Return the [X, Y] coordinate for the center point of the cell that contains the specified text.  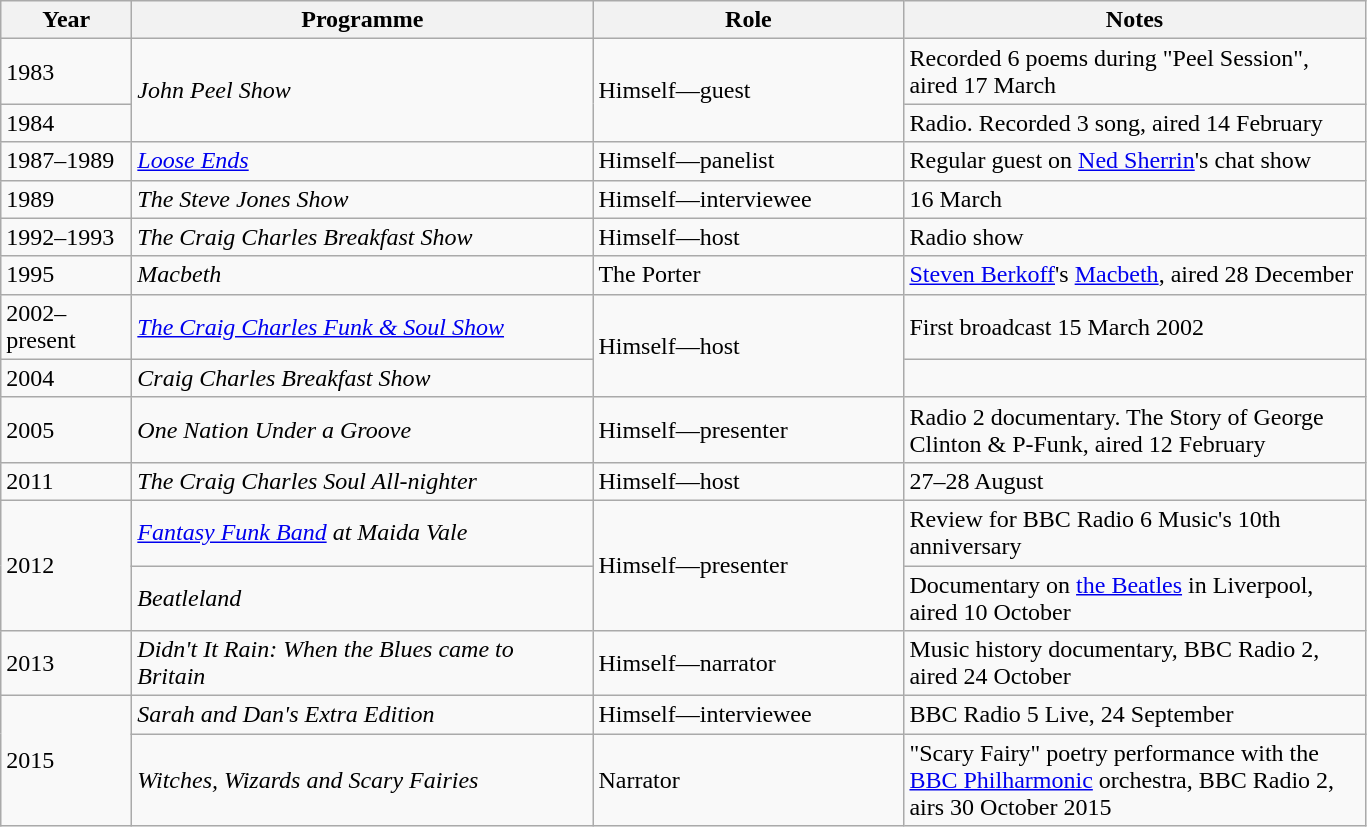
John Peel Show [362, 90]
The Craig Charles Breakfast Show [362, 237]
1987–1989 [66, 161]
Documentary on the Beatles in Liverpool, aired 10 October [1134, 598]
1992–1993 [66, 237]
2002–present [66, 326]
Fantasy Funk Band at Maida Vale [362, 532]
Music history documentary, BBC Radio 2, aired 24 October [1134, 664]
Radio. Recorded 3 song, aired 14 February [1134, 123]
Beatleland [362, 598]
The Craig Charles Funk & Soul Show [362, 326]
Craig Charles Breakfast Show [362, 378]
Regular guest on Ned Sherrin's chat show [1134, 161]
1989 [66, 199]
Steven Berkoff's Macbeth, aired 28 December [1134, 275]
Role [748, 20]
The Craig Charles Soul All-nighter [362, 481]
Narrator [748, 780]
1995 [66, 275]
Himself—panelist [748, 161]
Macbeth [362, 275]
Recorded 6 poems during "Peel Session", aired 17 March [1134, 72]
Review for BBC Radio 6 Music's 10th anniversary [1134, 532]
Year [66, 20]
Programme [362, 20]
BBC Radio 5 Live, 24 September [1134, 715]
Loose Ends [362, 161]
Sarah and Dan's Extra Edition [362, 715]
Witches, Wizards and Scary Fairies [362, 780]
2013 [66, 664]
Radio show [1134, 237]
1984 [66, 123]
27–28 August [1134, 481]
16 March [1134, 199]
2011 [66, 481]
2005 [66, 430]
1983 [66, 72]
The Porter [748, 275]
Radio 2 documentary. The Story of George Clinton & P-Funk, aired 12 February [1134, 430]
Didn't It Rain: When the Blues came to Britain [362, 664]
"Scary Fairy" poetry performance with the BBC Philharmonic orchestra, BBC Radio 2, airs 30 October 2015 [1134, 780]
Himself—guest [748, 90]
2012 [66, 565]
2004 [66, 378]
First broadcast 15 March 2002 [1134, 326]
One Nation Under a Groove [362, 430]
The Steve Jones Show [362, 199]
Himself—narrator [748, 664]
Notes [1134, 20]
2015 [66, 761]
